Return the [x, y] coordinate for the center point of the cell that contains the specified text.  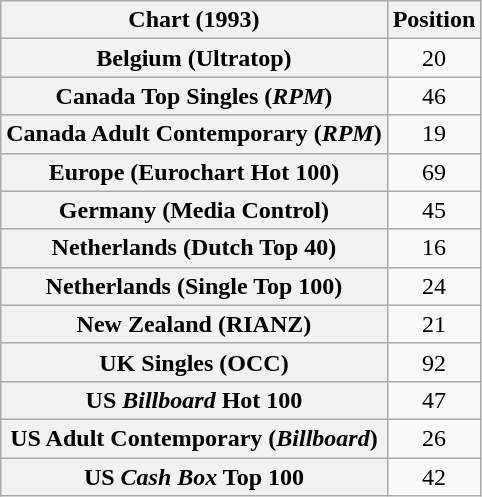
UK Singles (OCC) [194, 362]
Position [434, 20]
42 [434, 477]
26 [434, 438]
US Cash Box Top 100 [194, 477]
Netherlands (Dutch Top 40) [194, 248]
Canada Adult Contemporary (RPM) [194, 134]
21 [434, 324]
Netherlands (Single Top 100) [194, 286]
45 [434, 210]
Europe (Eurochart Hot 100) [194, 172]
Canada Top Singles (RPM) [194, 96]
19 [434, 134]
New Zealand (RIANZ) [194, 324]
47 [434, 400]
20 [434, 58]
US Billboard Hot 100 [194, 400]
92 [434, 362]
Chart (1993) [194, 20]
US Adult Contemporary (Billboard) [194, 438]
46 [434, 96]
69 [434, 172]
Germany (Media Control) [194, 210]
24 [434, 286]
16 [434, 248]
Belgium (Ultratop) [194, 58]
